Capture the cell that displays the provided text and extract its [X, Y] central coordinate. 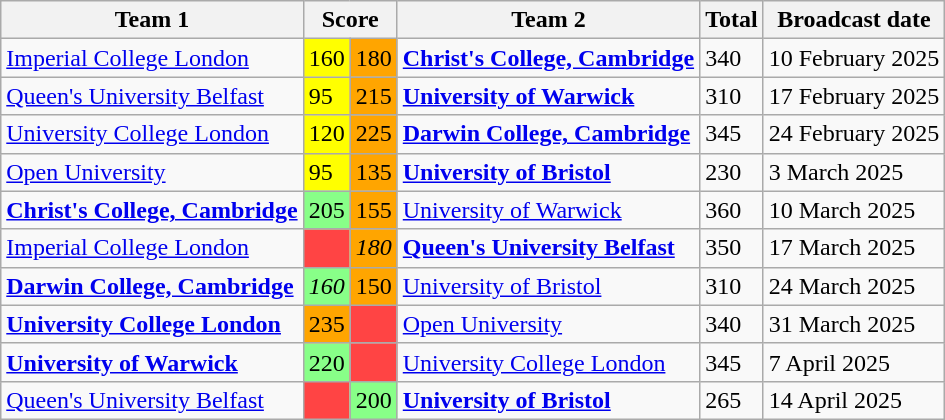
220 [326, 362]
14 April 2025 [854, 400]
360 [732, 210]
7 April 2025 [854, 362]
31 March 2025 [854, 324]
135 [374, 172]
350 [732, 248]
215 [374, 96]
200 [374, 400]
17 March 2025 [854, 248]
225 [374, 134]
17 February 2025 [854, 96]
235 [326, 324]
Team 2 [548, 20]
10 February 2025 [854, 58]
Team 1 [152, 20]
Total [732, 20]
24 March 2025 [854, 286]
230 [732, 172]
24 February 2025 [854, 134]
Broadcast date [854, 20]
205 [326, 210]
155 [374, 210]
150 [374, 286]
10 March 2025 [854, 210]
3 March 2025 [854, 172]
Score [350, 20]
120 [326, 134]
265 [732, 400]
